Return the [x, y] coordinate for the center point of the cell that contains the specified text.  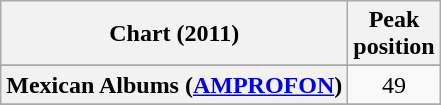
49 [394, 85]
Chart (2011) [174, 34]
Peakposition [394, 34]
Mexican Albums (AMPROFON) [174, 85]
